Output the (x, y) coordinate of the center of the cell containing the given text.  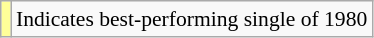
Indicates best-performing single of 1980 (192, 19)
